Return (x, y) of the center of cell containing provided text 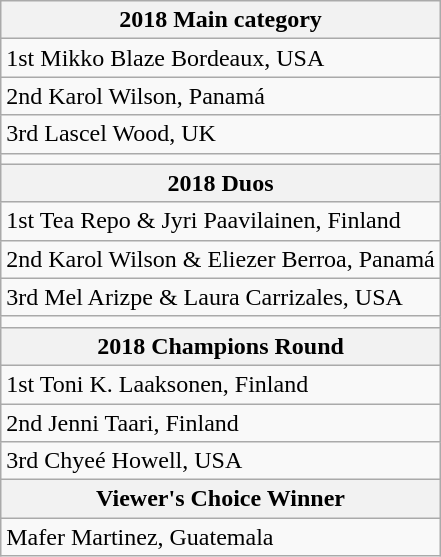
Viewer's Choice Winner (221, 499)
3rd Lascel Wood, UK (221, 134)
Mafer Martinez, Guatemala (221, 537)
3rd Chyeé Howell, USA (221, 461)
1st Toni K. Laaksonen, Finland (221, 384)
1st Mikko Blaze Bordeaux, USA (221, 58)
2nd Karol Wilson & Eliezer Berroa, Panamá (221, 259)
2018 Main category (221, 20)
2nd Karol Wilson, Panamá (221, 96)
1st Tea Repo & Jyri Paavilainen, Finland (221, 221)
2018 Duos (221, 183)
2nd Jenni Taari, Finland (221, 423)
3rd Mel Arizpe & Laura Carrizales, USA (221, 297)
2018 Champions Round (221, 346)
